Pinpoint the cell where the given text exists, returning its (X, Y) midpoint coordinate. 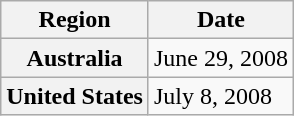
Region (75, 20)
Australia (75, 58)
July 8, 2008 (220, 96)
Date (220, 20)
United States (75, 96)
June 29, 2008 (220, 58)
